Scan for the cell matching the given text and deliver its (x, y) coordinate at center. 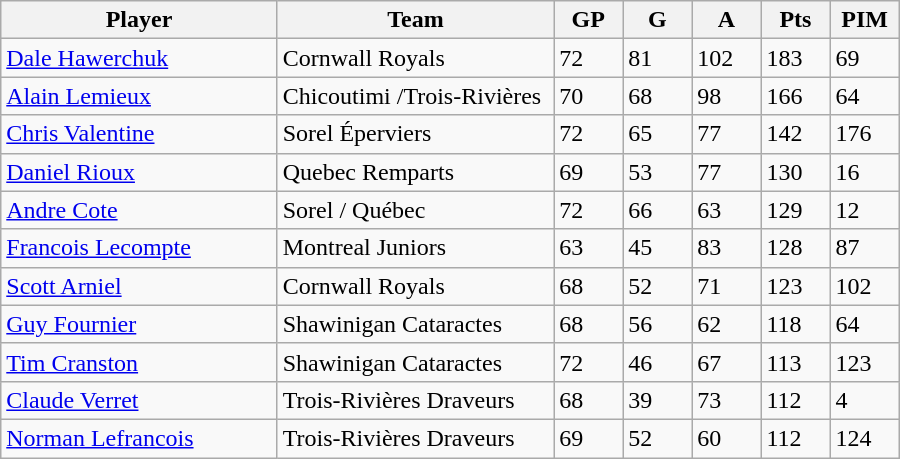
Alain Lemieux (139, 96)
GP (588, 20)
56 (658, 324)
45 (658, 248)
113 (796, 362)
129 (796, 210)
70 (588, 96)
Sorel / Québec (415, 210)
128 (796, 248)
Tim Cranston (139, 362)
16 (864, 172)
87 (864, 248)
Montreal Juniors (415, 248)
65 (658, 134)
71 (726, 286)
124 (864, 438)
166 (796, 96)
81 (658, 58)
98 (726, 96)
62 (726, 324)
A (726, 20)
176 (864, 134)
Francois Lecompte (139, 248)
Andre Cote (139, 210)
Scott Arniel (139, 286)
53 (658, 172)
66 (658, 210)
Chicoutimi /Trois-Rivières (415, 96)
Norman Lefrancois (139, 438)
73 (726, 400)
Team (415, 20)
130 (796, 172)
183 (796, 58)
Guy Fournier (139, 324)
Sorel Éperviers (415, 134)
83 (726, 248)
4 (864, 400)
G (658, 20)
67 (726, 362)
PIM (864, 20)
Claude Verret (139, 400)
Dale Hawerchuk (139, 58)
Chris Valentine (139, 134)
Pts (796, 20)
Player (139, 20)
Quebec Remparts (415, 172)
39 (658, 400)
12 (864, 210)
118 (796, 324)
Daniel Rioux (139, 172)
46 (658, 362)
142 (796, 134)
60 (726, 438)
